From the cell containing the given text, extract its center point as (x, y) coordinate. 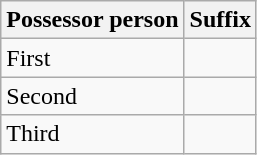
Third (92, 134)
First (92, 58)
Second (92, 96)
Possessor person (92, 20)
Suffix (220, 20)
